Capture the cell that displays the provided text and extract its [X, Y] central coordinate. 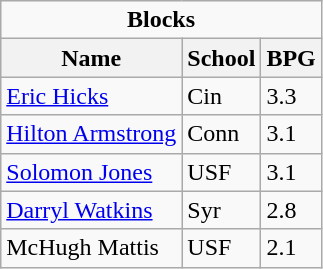
Syr [222, 210]
BPG [291, 58]
Name [92, 58]
Blocks [162, 20]
McHugh Mattis [92, 248]
2.1 [291, 248]
Solomon Jones [92, 172]
Conn [222, 134]
3.3 [291, 96]
Cin [222, 96]
Hilton Armstrong [92, 134]
School [222, 58]
Eric Hicks [92, 96]
2.8 [291, 210]
Darryl Watkins [92, 210]
